Locate the cell with the specified text and output its [x, y] center coordinate. 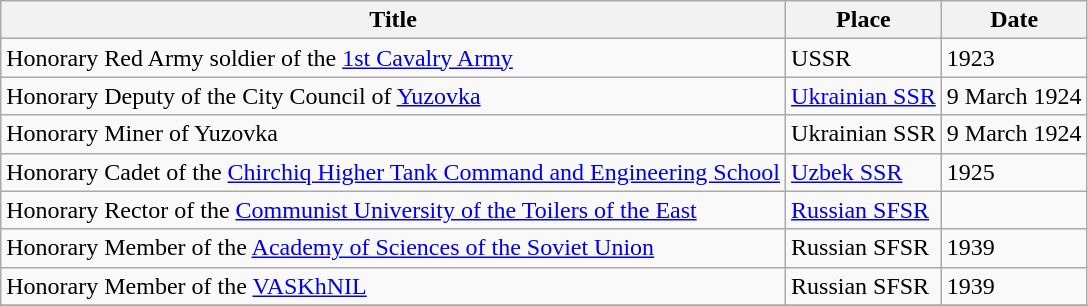
Honorary Red Army soldier of the 1st Cavalry Army [394, 58]
Honorary Cadet of the Chirchiq Higher Tank Command and Engineering School [394, 172]
1923 [1014, 58]
Title [394, 20]
Uzbek SSR [864, 172]
Honorary Deputy of the City Council of Yuzovka [394, 96]
Honorary Member of the Academy of Sciences of the Soviet Union [394, 248]
Honorary Rector of the Communist University of the Toilers of the East [394, 210]
Honorary Member of the VASKhNIL [394, 286]
Honorary Miner of Yuzovka [394, 134]
1925 [1014, 172]
USSR [864, 58]
Place [864, 20]
Date [1014, 20]
